Extract the [X, Y] coordinate from the center of the cell holding the provided text.  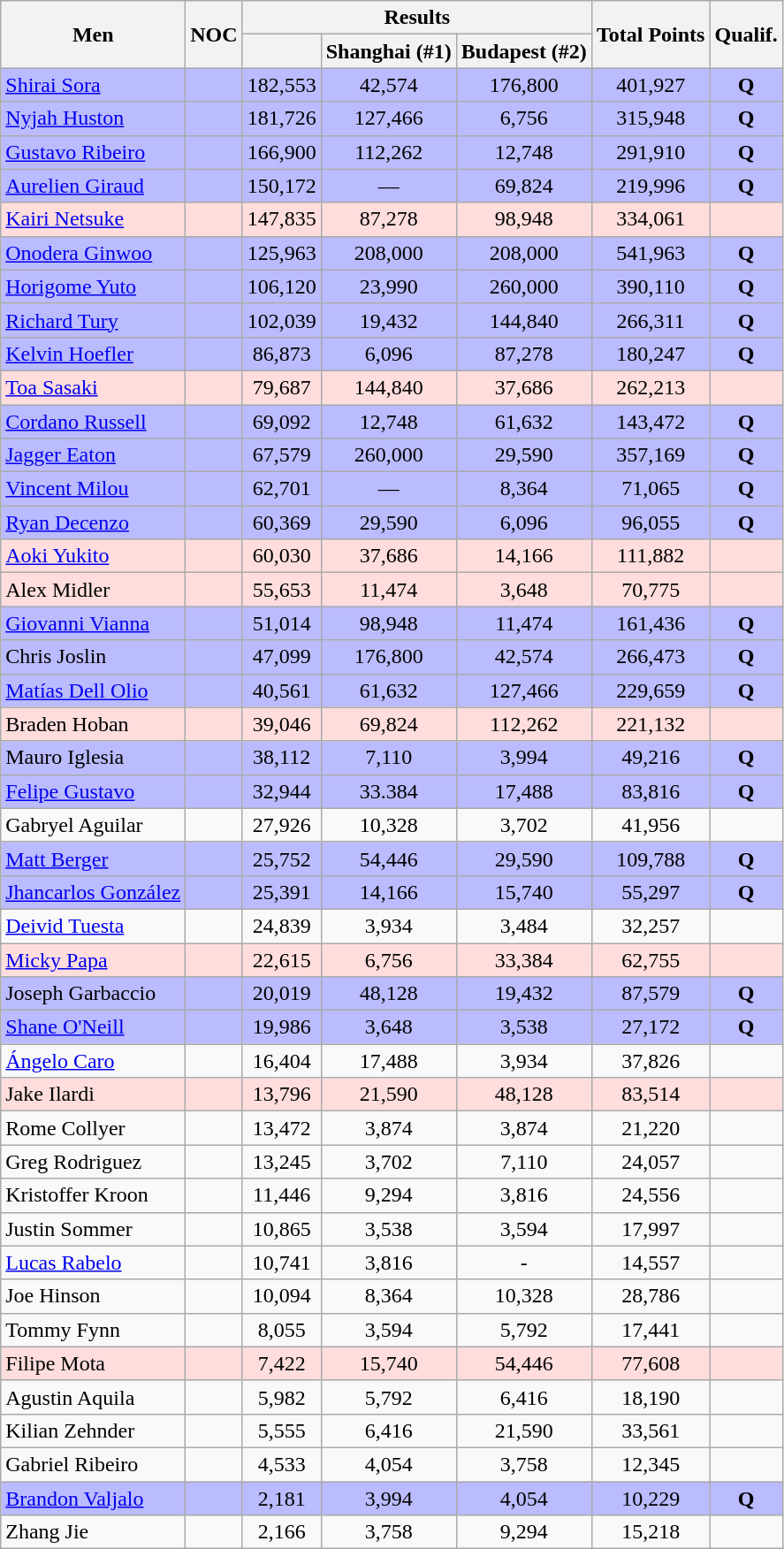
Braden Hoban [94, 724]
Horigome Yuto [94, 286]
291,910 [651, 152]
Gabriel Ribeiro [94, 1464]
79,687 [281, 387]
109,788 [651, 858]
33,384 [523, 959]
Ángelo Caro [94, 1061]
Results [417, 18]
2,166 [281, 1532]
Gabryel Aguilar [94, 825]
62,701 [281, 489]
Ryan Decenzo [94, 523]
60,369 [281, 523]
3,484 [523, 926]
111,882 [651, 556]
24,057 [651, 1162]
Filipe Mota [94, 1363]
180,247 [651, 354]
181,726 [281, 118]
32,944 [281, 791]
541,963 [651, 253]
25,752 [281, 858]
Felipe Gustavo [94, 791]
Jhancarlos González [94, 892]
Kelvin Hoefler [94, 354]
Cordano Russell [94, 422]
262,213 [651, 387]
33.384 [389, 791]
47,099 [281, 657]
18,190 [651, 1397]
334,061 [651, 219]
33,561 [651, 1431]
Deivid Tuesta [94, 926]
10,229 [651, 1499]
266,311 [651, 320]
Kilian Zehnder [94, 1431]
25,391 [281, 892]
Aoki Yukito [94, 556]
Shirai Sora [94, 85]
Justin Sommer [94, 1229]
10,094 [281, 1296]
38,112 [281, 758]
Vincent Milou [94, 489]
Onodera Ginwoo [94, 253]
Aurelien Giraud [94, 186]
Micky Papa [94, 959]
Mauro Iglesia [94, 758]
150,172 [281, 186]
67,579 [281, 455]
69,092 [281, 422]
147,835 [281, 219]
10,741 [281, 1263]
19,986 [281, 1027]
14,557 [651, 1263]
71,065 [651, 489]
55,653 [281, 590]
5,555 [281, 1431]
Men [94, 34]
86,873 [281, 354]
77,608 [651, 1363]
17,997 [651, 1229]
2,181 [281, 1499]
8,055 [281, 1330]
Matt Berger [94, 858]
Jake Ilardi [94, 1095]
32,257 [651, 926]
Zhang Jie [94, 1532]
182,553 [281, 85]
221,132 [651, 724]
24,839 [281, 926]
Agustin Aquila [94, 1397]
15,218 [651, 1532]
39,046 [281, 724]
5,982 [281, 1397]
7,422 [281, 1363]
4,533 [281, 1464]
Brandon Valjalo [94, 1499]
Total Points [651, 34]
219,996 [651, 186]
87,579 [651, 994]
49,216 [651, 758]
83,816 [651, 791]
Toa Sasaki [94, 387]
Richard Tury [94, 320]
51,014 [281, 623]
Kristoffer Kroon [94, 1195]
70,775 [651, 590]
Budapest (#2) [523, 51]
62,755 [651, 959]
24,556 [651, 1195]
143,472 [651, 422]
166,900 [281, 152]
Rome Collyer [94, 1128]
40,561 [281, 691]
Jagger Eaton [94, 455]
Qualif. [746, 34]
Tommy Fynn [94, 1330]
Gustavo Ribeiro [94, 152]
Shanghai (#1) [389, 51]
28,786 [651, 1296]
Joseph Garbaccio [94, 994]
390,110 [651, 286]
27,172 [651, 1027]
10,865 [281, 1229]
13,472 [281, 1128]
20,019 [281, 994]
315,948 [651, 118]
22,615 [281, 959]
NOC [214, 34]
41,956 [651, 825]
106,120 [281, 286]
401,927 [651, 85]
55,297 [651, 892]
Matías Dell Olio [94, 691]
125,963 [281, 253]
13,245 [281, 1162]
37,826 [651, 1061]
Kairi Netsuke [94, 219]
17,441 [651, 1330]
161,436 [651, 623]
83,514 [651, 1095]
21,220 [651, 1128]
27,926 [281, 825]
357,169 [651, 455]
Chris Joslin [94, 657]
12,345 [651, 1464]
Alex Midler [94, 590]
Shane O'Neill [94, 1027]
Greg Rodriguez [94, 1162]
Nyjah Huston [94, 118]
96,055 [651, 523]
13,796 [281, 1095]
Giovanni Vianna [94, 623]
16,404 [281, 1061]
- [523, 1263]
60,030 [281, 556]
266,473 [651, 657]
229,659 [651, 691]
102,039 [281, 320]
Lucas Rabelo [94, 1263]
11,446 [281, 1195]
Joe Hinson [94, 1296]
23,990 [389, 286]
